Identify which cell holds the provided text, then report its [x, y] central coordinate. 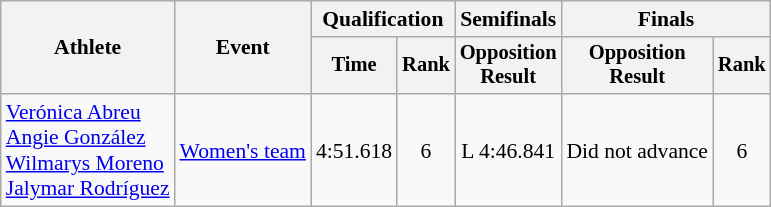
4:51.618 [354, 150]
Event [243, 48]
Semifinals [508, 19]
L 4:46.841 [508, 150]
Finals [666, 19]
Athlete [88, 48]
Verónica AbreuAngie GonzálezWilmarys MorenoJalymar Rodríguez [88, 150]
Women's team [243, 150]
Qualification [383, 19]
Did not advance [637, 150]
Time [354, 66]
